Search for the cell housing the specified text and yield its [X, Y] center coordinate. 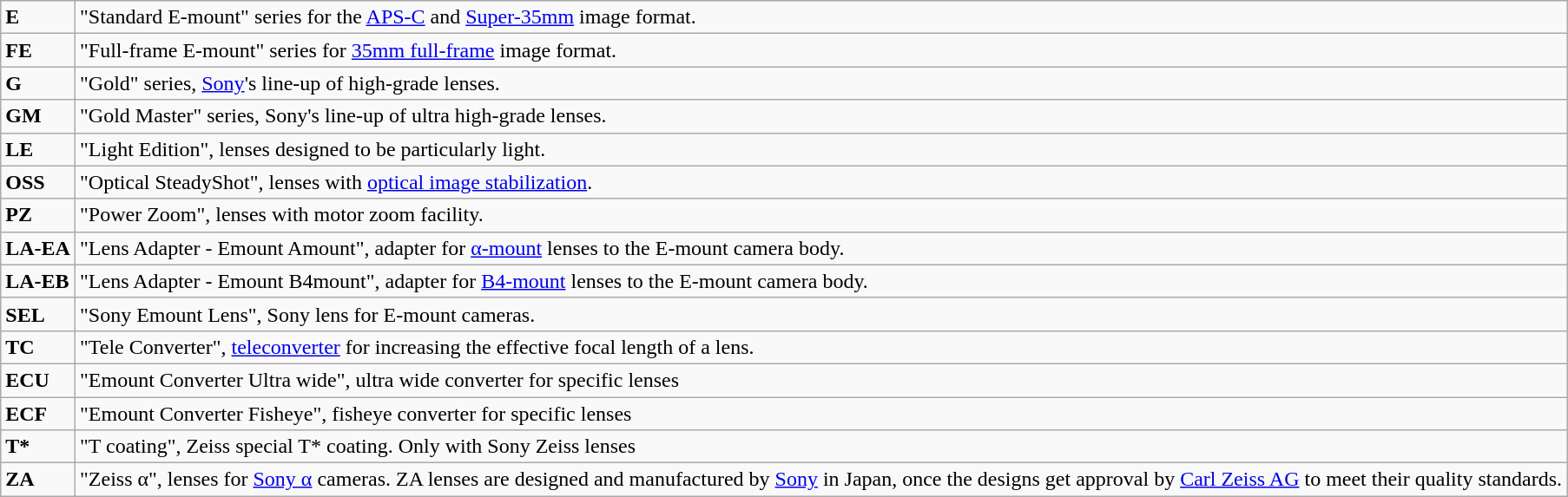
TC [38, 347]
"Tele Converter", teleconverter for increasing the effective focal length of a lens. [820, 347]
G [38, 83]
GM [38, 116]
ZA [38, 480]
ECF [38, 414]
"Lens Adapter - Emount B4mount", adapter for B4-mount lenses to the E-mount camera body. [820, 281]
"Lens Adapter - Emount Amount", adapter for α-mount lenses to the E-mount camera body. [820, 248]
"T coating", Zeiss special T* coating. Only with Sony Zeiss lenses [820, 447]
LE [38, 149]
"Emount Converter Ultra wide", ultra wide converter for specific lenses [820, 380]
"Light Edition", lenses designed to be particularly light. [820, 149]
"Gold Master" series, Sony's line-up of ultra high-grade lenses. [820, 116]
LA-EA [38, 248]
"Standard E-mount" series for the APS-C and Super-35mm image format. [820, 17]
LA-EB [38, 281]
T* [38, 447]
PZ [38, 215]
"Gold" series, Sony's line-up of high-grade lenses. [820, 83]
FE [38, 50]
ECU [38, 380]
"Power Zoom", lenses with motor zoom facility. [820, 215]
OSS [38, 182]
SEL [38, 314]
"Optical SteadyShot", lenses with optical image stabilization. [820, 182]
"Sony Emount Lens", Sony lens for E-mount cameras. [820, 314]
"Emount Converter Fisheye", fisheye converter for specific lenses [820, 414]
E [38, 17]
"Full-frame E-mount" series for 35mm full-frame image format. [820, 50]
